Capture the cell that displays the provided text and extract its [X, Y] central coordinate. 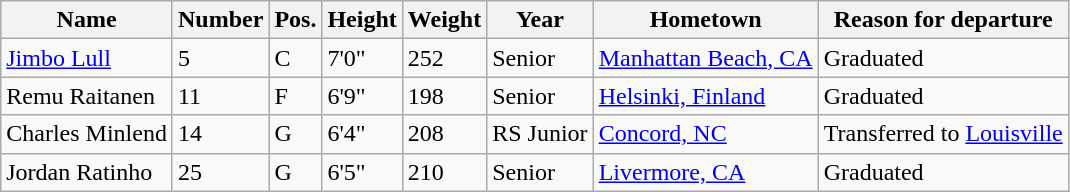
Height [362, 20]
Number [220, 20]
Livermore, CA [706, 172]
Jordan Ratinho [87, 172]
252 [444, 58]
5 [220, 58]
Concord, NC [706, 134]
Remu Raitanen [87, 96]
Charles Minlend [87, 134]
Manhattan Beach, CA [706, 58]
6'9" [362, 96]
Hometown [706, 20]
Jimbo Lull [87, 58]
Transferred to Louisville [943, 134]
7'0" [362, 58]
25 [220, 172]
14 [220, 134]
Pos. [296, 20]
C [296, 58]
198 [444, 96]
Year [540, 20]
Name [87, 20]
6'4" [362, 134]
RS Junior [540, 134]
F [296, 96]
6'5" [362, 172]
Reason for departure [943, 20]
208 [444, 134]
11 [220, 96]
210 [444, 172]
Helsinki, Finland [706, 96]
Weight [444, 20]
